Pinpoint the cell where the given text exists, returning its [x, y] midpoint coordinate. 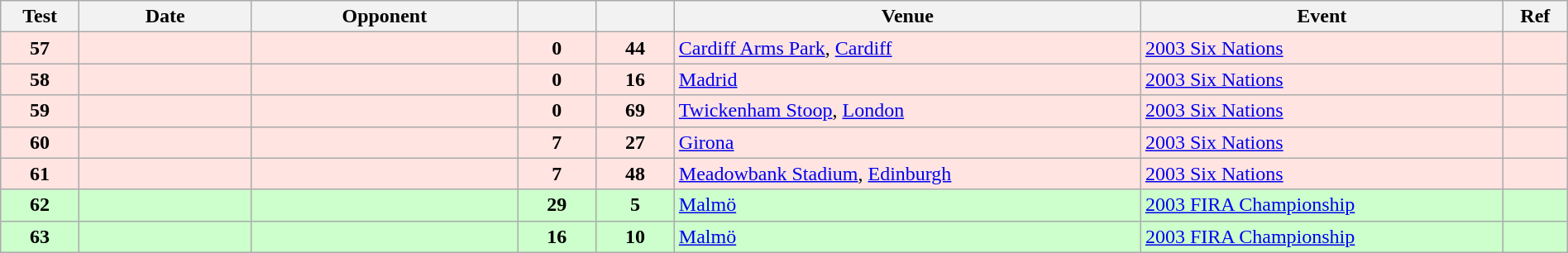
Opponent [385, 17]
Meadowbank Stadium, Edinburgh [907, 174]
Test [40, 17]
69 [635, 111]
Venue [907, 17]
Ref [1535, 17]
27 [635, 142]
58 [40, 79]
Event [1322, 17]
10 [635, 236]
Cardiff Arms Park, Cardiff [907, 48]
60 [40, 142]
44 [635, 48]
Girona [907, 142]
62 [40, 205]
Twickenham Stoop, London [907, 111]
61 [40, 174]
Madrid [907, 79]
5 [635, 205]
57 [40, 48]
63 [40, 236]
48 [635, 174]
29 [557, 205]
59 [40, 111]
Date [165, 17]
